Provide the [X, Y] coordinate of the cell's center where the given text is located.  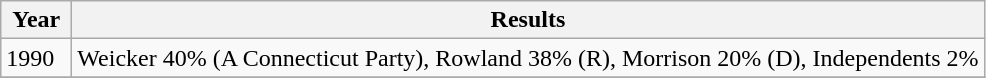
Weicker 40% (A Connecticut Party), Rowland 38% (R), Morrison 20% (D), Independents 2% [528, 58]
1990 [36, 58]
Results [528, 20]
Year [36, 20]
